Identify which cell holds the provided text, then report its [x, y] central coordinate. 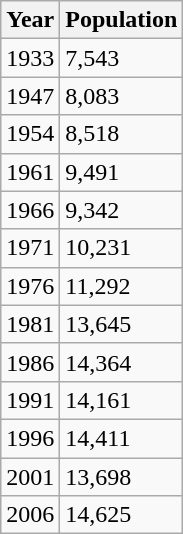
1954 [30, 134]
1966 [30, 210]
1971 [30, 248]
1981 [30, 324]
14,161 [122, 400]
10,231 [122, 248]
11,292 [122, 286]
8,518 [122, 134]
1976 [30, 286]
9,491 [122, 172]
1947 [30, 96]
14,364 [122, 362]
14,411 [122, 438]
Population [122, 20]
8,083 [122, 96]
13,698 [122, 477]
2006 [30, 515]
1996 [30, 438]
9,342 [122, 210]
1933 [30, 58]
Year [30, 20]
2001 [30, 477]
1986 [30, 362]
14,625 [122, 515]
1991 [30, 400]
13,645 [122, 324]
1961 [30, 172]
7,543 [122, 58]
